Scan for the cell matching the given text and deliver its [x, y] coordinate at center. 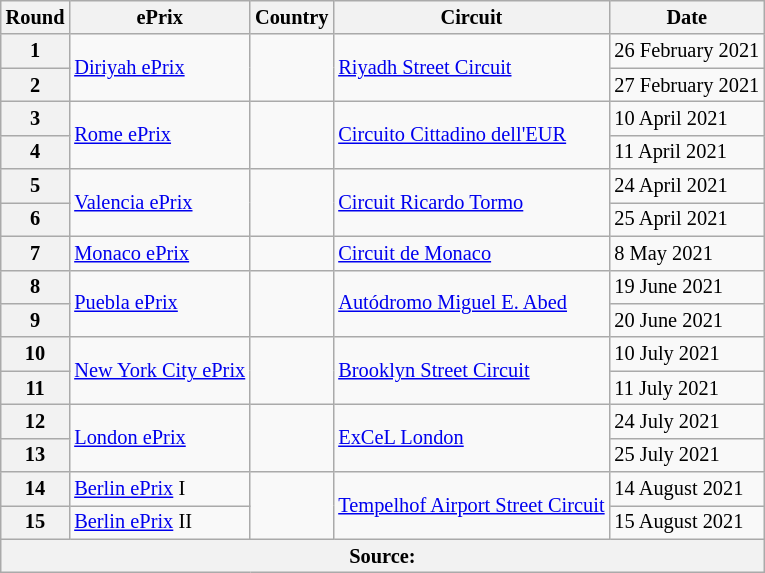
ePrix [160, 17]
7 [36, 253]
25 April 2021 [686, 219]
Brooklyn Street Circuit [471, 370]
ExCeL London [471, 438]
Berlin ePrix I [160, 489]
8 [36, 287]
Circuit Ricardo Tormo [471, 202]
1 [36, 51]
14 August 2021 [686, 489]
Tempelhof Airport Street Circuit [471, 506]
Circuit [471, 17]
Diriyah ePrix [160, 68]
10 July 2021 [686, 354]
Date [686, 17]
19 June 2021 [686, 287]
Autódromo Miguel E. Abed [471, 304]
6 [36, 219]
London ePrix [160, 438]
20 June 2021 [686, 320]
11 July 2021 [686, 388]
13 [36, 455]
Source: [382, 556]
26 February 2021 [686, 51]
3 [36, 118]
Circuito Cittadino dell'EUR [471, 134]
Riyadh Street Circuit [471, 68]
27 February 2021 [686, 85]
12 [36, 421]
10 April 2021 [686, 118]
14 [36, 489]
Puebla ePrix [160, 304]
15 [36, 522]
2 [36, 85]
New York City ePrix [160, 370]
11 [36, 388]
15 August 2021 [686, 522]
5 [36, 186]
Monaco ePrix [160, 253]
Rome ePrix [160, 134]
11 April 2021 [686, 152]
Berlin ePrix II [160, 522]
24 April 2021 [686, 186]
25 July 2021 [686, 455]
Country [292, 17]
Valencia ePrix [160, 202]
4 [36, 152]
Round [36, 17]
24 July 2021 [686, 421]
8 May 2021 [686, 253]
Circuit de Monaco [471, 253]
9 [36, 320]
10 [36, 354]
